Extract the (x, y) coordinate from the center of the cell holding the provided text.  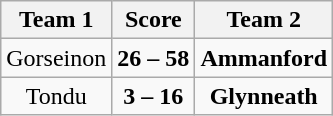
Ammanford (264, 58)
Gorseinon (56, 58)
Tondu (56, 96)
Team 2 (264, 20)
Team 1 (56, 20)
26 – 58 (154, 58)
Score (154, 20)
Glynneath (264, 96)
3 – 16 (154, 96)
